Determine the (x, y) coordinate at the center of the cell enclosing the given text.  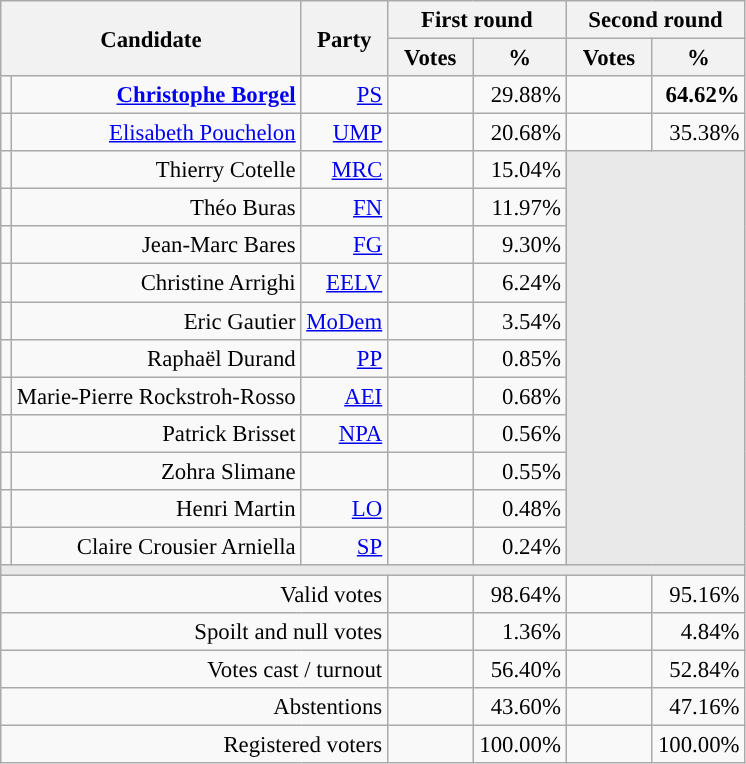
0.56% (520, 433)
3.54% (520, 321)
29.88% (520, 95)
MRC (344, 170)
35.38% (698, 133)
AEI (344, 396)
56.40% (520, 670)
Valid votes (194, 594)
0.48% (520, 509)
Spoilt and null votes (194, 632)
52.84% (698, 670)
Eric Gautier (156, 321)
Second round (656, 20)
Thierry Cotelle (156, 170)
47.16% (698, 707)
95.16% (698, 594)
FN (344, 208)
Claire Crousier Arniella (156, 546)
NPA (344, 433)
Patrick Brisset (156, 433)
9.30% (520, 245)
98.64% (520, 594)
Zohra Slimane (156, 471)
SP (344, 546)
Registered voters (194, 745)
Christophe Borgel (156, 95)
0.68% (520, 396)
0.85% (520, 358)
Elisabeth Pouchelon (156, 133)
11.97% (520, 208)
15.04% (520, 170)
4.84% (698, 632)
1.36% (520, 632)
Henri Martin (156, 509)
Jean-Marc Bares (156, 245)
64.62% (698, 95)
20.68% (520, 133)
FG (344, 245)
Marie-Pierre Rockstroh-Rosso (156, 396)
Votes cast / turnout (194, 670)
PS (344, 95)
UMP (344, 133)
0.55% (520, 471)
First round (476, 20)
43.60% (520, 707)
Party (344, 38)
Abstentions (194, 707)
EELV (344, 283)
MoDem (344, 321)
6.24% (520, 283)
0.24% (520, 546)
PP (344, 358)
LO (344, 509)
Candidate (151, 38)
Théo Buras (156, 208)
Christine Arrighi (156, 283)
Raphaël Durand (156, 358)
